Scan for the cell matching the given text and deliver its (x, y) coordinate at center. 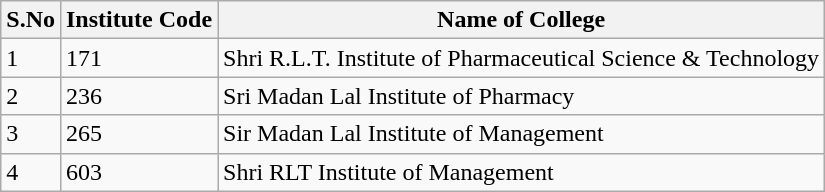
Sri Madan Lal Institute of Pharmacy (522, 96)
4 (31, 172)
Shri RLT Institute of Management (522, 172)
Sir Madan Lal Institute of Management (522, 134)
Shri R.L.T. Institute of Pharmaceutical Science & Technology (522, 58)
236 (138, 96)
S.No (31, 20)
1 (31, 58)
265 (138, 134)
171 (138, 58)
Name of College (522, 20)
Institute Code (138, 20)
3 (31, 134)
2 (31, 96)
603 (138, 172)
